Locate the cell with the specified text and output its [x, y] center coordinate. 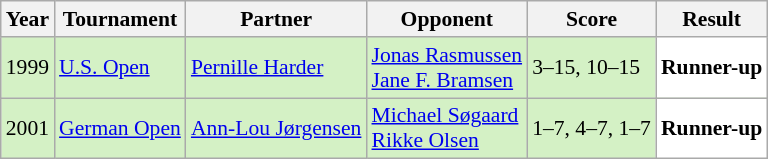
Jonas Rasmussen Jane F. Bramsen [446, 68]
Ann-Lou Jørgensen [276, 128]
Opponent [446, 19]
1999 [28, 68]
3–15, 10–15 [592, 68]
Tournament [120, 19]
2001 [28, 128]
Pernille Harder [276, 68]
Score [592, 19]
Michael Søgaard Rikke Olsen [446, 128]
Result [712, 19]
Partner [276, 19]
Year [28, 19]
U.S. Open [120, 68]
1–7, 4–7, 1–7 [592, 128]
German Open [120, 128]
